Scan for the cell matching the given text and deliver its [X, Y] coordinate at center. 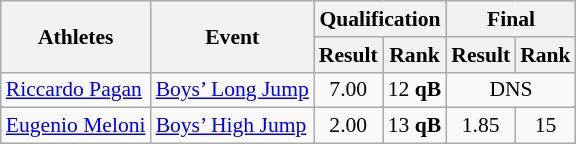
1.85 [480, 126]
Eugenio Meloni [76, 126]
Athletes [76, 36]
Boys’ High Jump [232, 126]
12 qB [415, 90]
15 [546, 126]
Final [510, 19]
DNS [510, 90]
Riccardo Pagan [76, 90]
13 qB [415, 126]
2.00 [348, 126]
7.00 [348, 90]
Boys’ Long Jump [232, 90]
Qualification [380, 19]
Event [232, 36]
